Scan for the cell matching the given text and deliver its (x, y) coordinate at center. 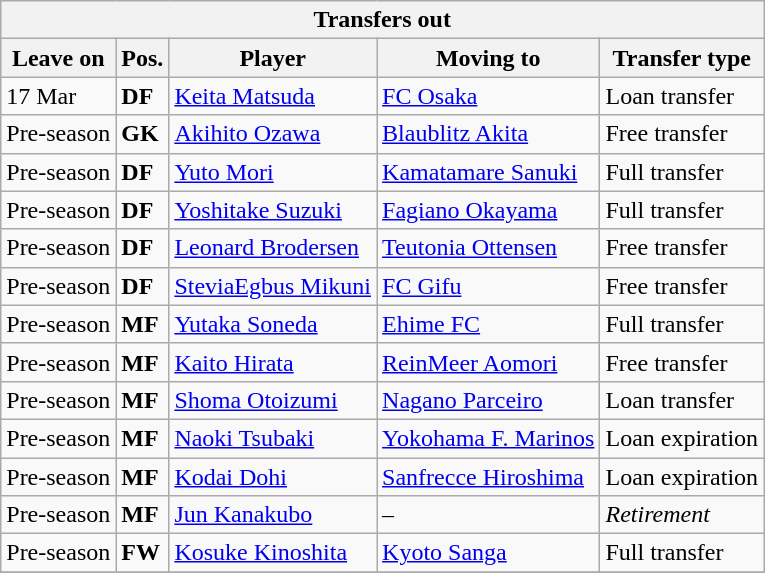
Kamatamare Sanuki (488, 172)
Leave on (58, 58)
Ehime FC (488, 324)
Yoshitake Suzuki (273, 210)
Leonard Brodersen (273, 248)
Player (273, 58)
Naoki Tsubaki (273, 438)
Kodai Dohi (273, 477)
FW (142, 553)
17 Mar (58, 96)
GK (142, 134)
FC Osaka (488, 96)
Teutonia Ottensen (488, 248)
Sanfrecce Hiroshima (488, 477)
Retirement (682, 515)
SteviaEgbus Mikuni (273, 286)
Yutaka Soneda (273, 324)
Transfer type (682, 58)
Blaublitz Akita (488, 134)
FC Gifu (488, 286)
Nagano Parceiro (488, 400)
Fagiano Okayama (488, 210)
Transfers out (382, 20)
ReinMeer Aomori (488, 362)
Jun Kanakubo (273, 515)
Moving to (488, 58)
Yuto Mori (273, 172)
Keita Matsuda (273, 96)
Kaito Hirata (273, 362)
Akihito Ozawa (273, 134)
– (488, 515)
Kyoto Sanga (488, 553)
Pos. (142, 58)
Kosuke Kinoshita (273, 553)
Yokohama F. Marinos (488, 438)
Shoma Otoizumi (273, 400)
